Capture the cell that displays the provided text and extract its (x, y) central coordinate. 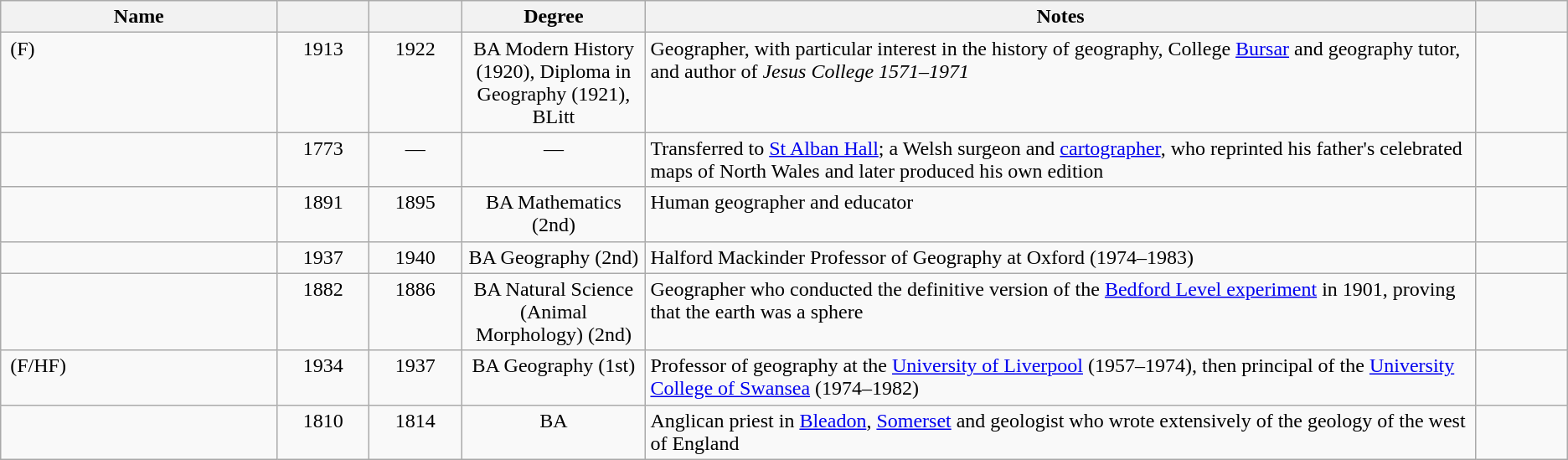
1882 (323, 312)
1913 (323, 82)
Notes (1060, 17)
Human geographer and educator (1060, 214)
1891 (323, 214)
Geographer who conducted the definitive version of the Bedford Level experiment in 1901, proving that the earth was a sphere (1060, 312)
Halford Mackinder Professor of Geography at Oxford (1974–1983) (1060, 257)
1922 (415, 82)
(F/HF) (139, 377)
Geographer, with particular interest in the history of geography, College Bursar and geography tutor, and author of Jesus College 1571–1971 (1060, 82)
1773 (323, 159)
Anglican priest in Bleadon, Somerset and geologist who wrote extensively of the geology of the west of England (1060, 432)
BA Modern History (1920), Diploma in Geography (1921), BLitt (554, 82)
(F) (139, 82)
1934 (323, 377)
1895 (415, 214)
BA Geography (1st) (554, 377)
1940 (415, 257)
Degree (554, 17)
BA Natural Science (Animal Morphology) (2nd) (554, 312)
BA (554, 432)
BA Mathematics (2nd) (554, 214)
1814 (415, 432)
BA Geography (2nd) (554, 257)
1810 (323, 432)
Professor of geography at the University of Liverpool (1957–1974), then principal of the University College of Swansea (1974–1982) (1060, 377)
Name (139, 17)
1886 (415, 312)
